Return the (x, y) coordinate for the center point of the cell that contains the specified text.  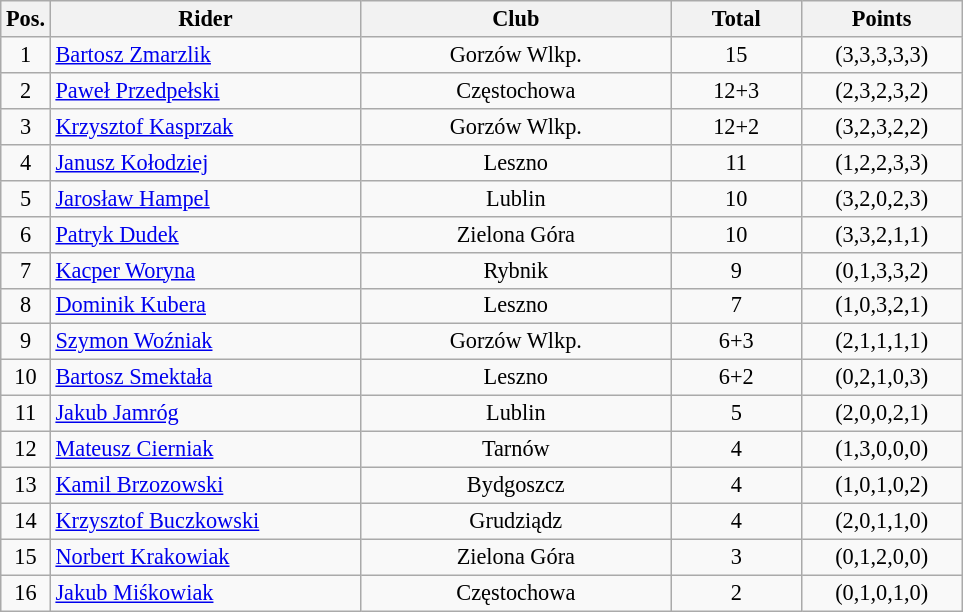
6+2 (736, 378)
Bartosz Smektała (205, 378)
14 (26, 521)
(2,0,0,2,1) (881, 414)
(0,1,3,3,2) (881, 270)
Pos. (26, 19)
Kamil Brzozowski (205, 485)
(3,2,0,2,3) (881, 198)
(0,1,2,0,0) (881, 557)
13 (26, 485)
12 (26, 450)
(2,0,1,1,0) (881, 521)
(1,0,3,2,1) (881, 306)
Tarnów (516, 450)
Mateusz Cierniak (205, 450)
(0,2,1,0,3) (881, 378)
(3,2,3,2,2) (881, 126)
Janusz Kołodziej (205, 162)
Jarosław Hampel (205, 198)
Patryk Dudek (205, 234)
Points (881, 19)
16 (26, 593)
8 (26, 306)
(1,3,0,0,0) (881, 450)
Jakub Jamróg (205, 414)
Kacper Woryna (205, 270)
Grudziądz (516, 521)
6 (26, 234)
Szymon Woźniak (205, 342)
(1,0,1,0,2) (881, 485)
Bartosz Zmarzlik (205, 55)
Paweł Przedpełski (205, 90)
(3,3,2,1,1) (881, 234)
Krzysztof Kasprzak (205, 126)
Norbert Krakowiak (205, 557)
(2,3,2,3,2) (881, 90)
Rybnik (516, 270)
Dominik Kubera (205, 306)
(0,1,0,1,0) (881, 593)
(3,3,3,3,3) (881, 55)
12+3 (736, 90)
1 (26, 55)
Total (736, 19)
(2,1,1,1,1) (881, 342)
Club (516, 19)
12+2 (736, 126)
Bydgoszcz (516, 485)
(1,2,2,3,3) (881, 162)
Jakub Miśkowiak (205, 593)
Rider (205, 19)
Krzysztof Buczkowski (205, 521)
6+3 (736, 342)
